From the cell containing the given text, extract its center point as [X, Y] coordinate. 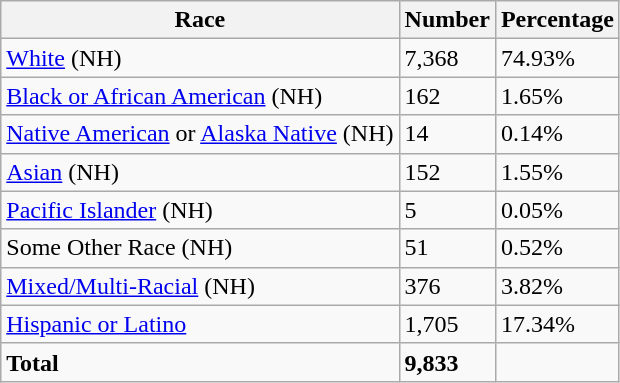
7,368 [447, 58]
376 [447, 286]
1.55% [557, 172]
17.34% [557, 324]
Native American or Alaska Native (NH) [200, 134]
152 [447, 172]
9,833 [447, 362]
5 [447, 210]
51 [447, 248]
Some Other Race (NH) [200, 248]
Number [447, 20]
Asian (NH) [200, 172]
Percentage [557, 20]
Black or African American (NH) [200, 96]
0.14% [557, 134]
Total [200, 362]
74.93% [557, 58]
White (NH) [200, 58]
Pacific Islander (NH) [200, 210]
1,705 [447, 324]
0.52% [557, 248]
Mixed/Multi-Racial (NH) [200, 286]
3.82% [557, 286]
162 [447, 96]
0.05% [557, 210]
Hispanic or Latino [200, 324]
1.65% [557, 96]
14 [447, 134]
Race [200, 20]
